For the text-containing cell, return its midpoint in [x, y] coordinate format. 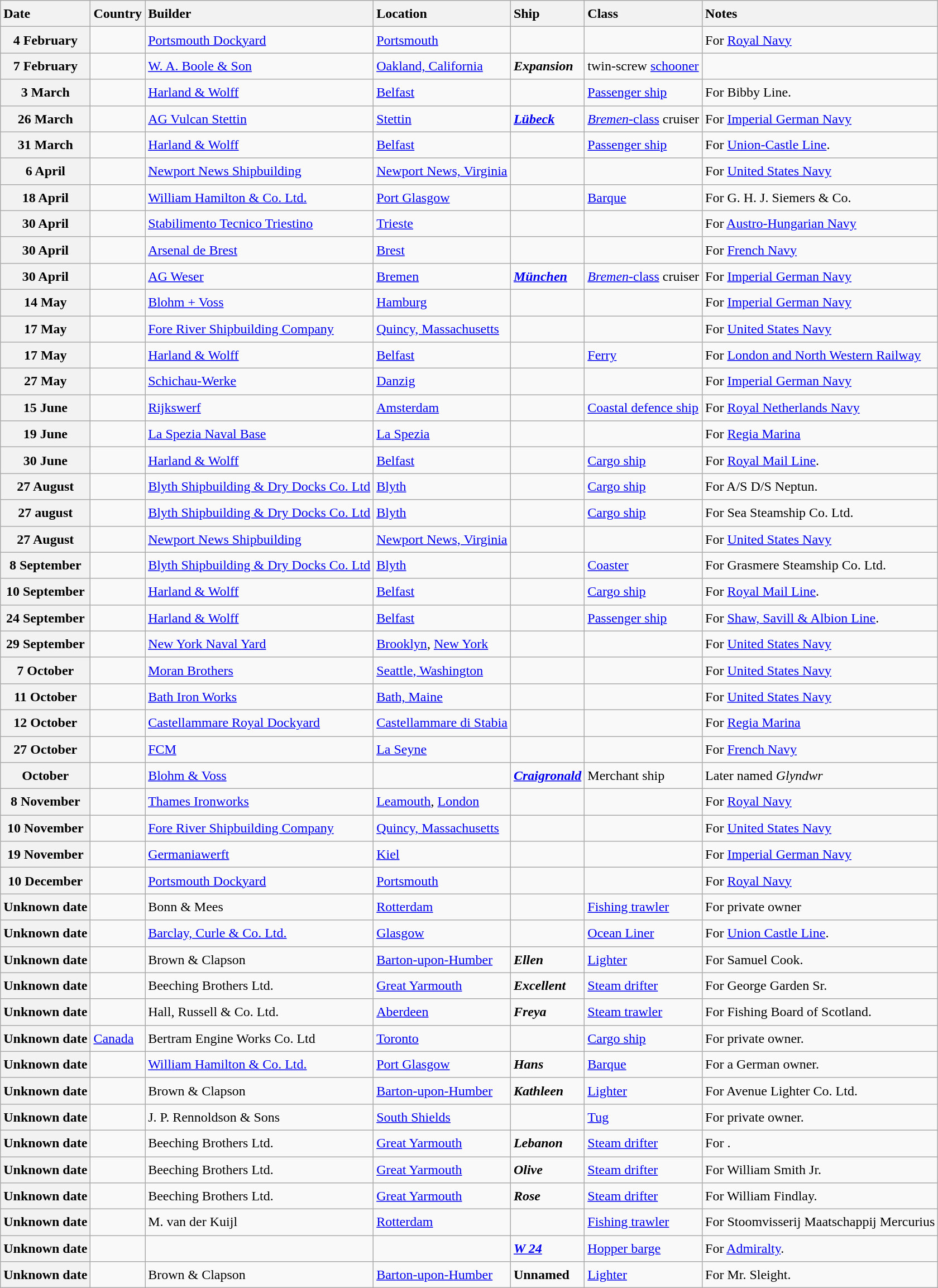
New York Naval Yard [259, 644]
Bath, Maine [442, 697]
For Admiralty. [820, 1248]
München [547, 276]
Amsterdam [442, 408]
AG Vulcan Stettin [259, 118]
Builder [259, 13]
For A/S D/S Neptun. [820, 487]
Bertram Engine Works Co. Ltd [259, 1038]
For Union-Castle Line. [820, 145]
Barclay, Curle & Co. Ltd. [259, 933]
For Samuel Cook. [820, 959]
Merchant ship [643, 776]
For Shaw, Savill & Albion Line. [820, 617]
Olive [547, 1170]
10 November [46, 829]
30 June [46, 460]
Hamburg [442, 303]
Excellent [547, 986]
Bath Iron Works [259, 697]
Ferry [643, 355]
Danzig [442, 382]
Oakland, California [442, 66]
Blohm & Voss [259, 776]
3 March [46, 93]
Kiel [442, 854]
J. P. Rennoldson & Sons [259, 1117]
18 April [46, 198]
Hopper barge [643, 1248]
For London and North Western Railway [820, 355]
Bonn & Mees [259, 907]
For Stoomvisserij Maatschappij Mercurius [820, 1223]
Location [442, 13]
6 April [46, 171]
La Spezia [442, 434]
Aberdeen [442, 1012]
For . [820, 1143]
M. van der Kuijl [259, 1223]
Coastal defence ship [643, 408]
7 February [46, 66]
27 May [46, 382]
Unnamed [547, 1275]
Class [643, 13]
For Avenue Lighter Co. Ltd. [820, 1091]
For Mr. Sleight. [820, 1275]
Lübeck [547, 118]
Notes [820, 13]
For Bibby Line. [820, 93]
14 May [46, 303]
10 December [46, 881]
Leamouth, London [442, 802]
For Sea Steamship Co. Ltd. [820, 513]
October [46, 776]
For a German owner. [820, 1064]
Stabilimento Tecnico Triestino [259, 223]
4 February [46, 40]
19 June [46, 434]
Later named Glyndwr [820, 776]
W. A. Boole & Son [259, 66]
For G. H. J. Siemers & Co. [820, 198]
South Shields [442, 1117]
15 June [46, 408]
twin-screw schooner [643, 66]
Steam trawler [643, 1012]
Moran Brothers [259, 670]
Craigronald [547, 776]
29 September [46, 644]
W 24 [547, 1248]
26 March [46, 118]
19 November [46, 854]
La Seyne [442, 749]
10 September [46, 592]
Bremen [442, 276]
Coaster [643, 565]
Trieste [442, 223]
Castellammare di Stabia [442, 722]
For Fishing Board of Scotland. [820, 1012]
Blohm + Voss [259, 303]
7 October [46, 670]
24 September [46, 617]
La Spezia Naval Base [259, 434]
Brest [442, 250]
For William Smith Jr. [820, 1170]
Thames Ironworks [259, 802]
Schichau-Werke [259, 382]
31 March [46, 145]
11 October [46, 697]
Canada [118, 1038]
8 November [46, 802]
Hall, Russell & Co. Ltd. [259, 1012]
For George Garden Sr. [820, 986]
For private owner [820, 907]
Lebanon [547, 1143]
Brooklyn, New York [442, 644]
For Royal Netherlands Navy [820, 408]
Toronto [442, 1038]
Ellen [547, 959]
Rose [547, 1196]
For Grasmere Steamship Co. Ltd. [820, 565]
Rijkswerf [259, 408]
Castellammare Royal Dockyard [259, 722]
Ship [547, 13]
Hans [547, 1064]
For Union Castle Line. [820, 933]
Germaniawerft [259, 854]
Date [46, 13]
8 September [46, 565]
27 august [46, 513]
AG Weser [259, 276]
27 October [46, 749]
Glasgow [442, 933]
Arsenal de Brest [259, 250]
For Austro-Hungarian Navy [820, 223]
Ocean Liner [643, 933]
Seattle, Washington [442, 670]
FCM [259, 749]
12 October [46, 722]
For William Findlay. [820, 1196]
Freya [547, 1012]
Tug [643, 1117]
Expansion [547, 66]
Stettin [442, 118]
Kathleen [547, 1091]
Country [118, 13]
